Determine the (x, y) coordinate at the center of the cell enclosing the given text.  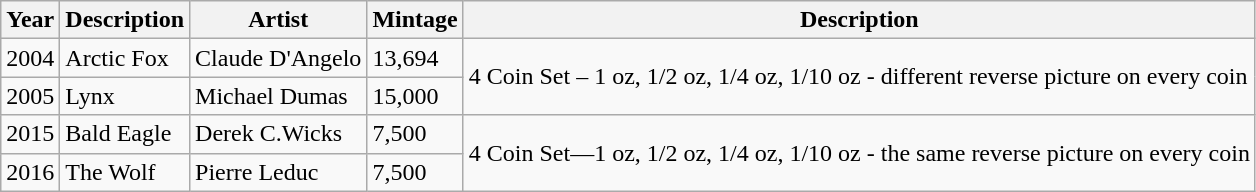
Mintage (415, 20)
Bald Eagle (125, 134)
2016 (30, 172)
Lynx (125, 96)
Michael Dumas (278, 96)
2005 (30, 96)
2004 (30, 58)
Year (30, 20)
The Wolf (125, 172)
13,694 (415, 58)
4 Coin Set—1 oz, 1/2 oz, 1/4 oz, 1/10 oz - the same reverse picture on every coin (859, 153)
Arctic Fox (125, 58)
15,000 (415, 96)
Pierre Leduc (278, 172)
2015 (30, 134)
Derek C.Wicks (278, 134)
4 Coin Set – 1 oz, 1/2 oz, 1/4 oz, 1/10 oz - different reverse picture on every coin (859, 77)
Artist (278, 20)
Claude D'Angelo (278, 58)
